Search for the cell housing the specified text and yield its [x, y] center coordinate. 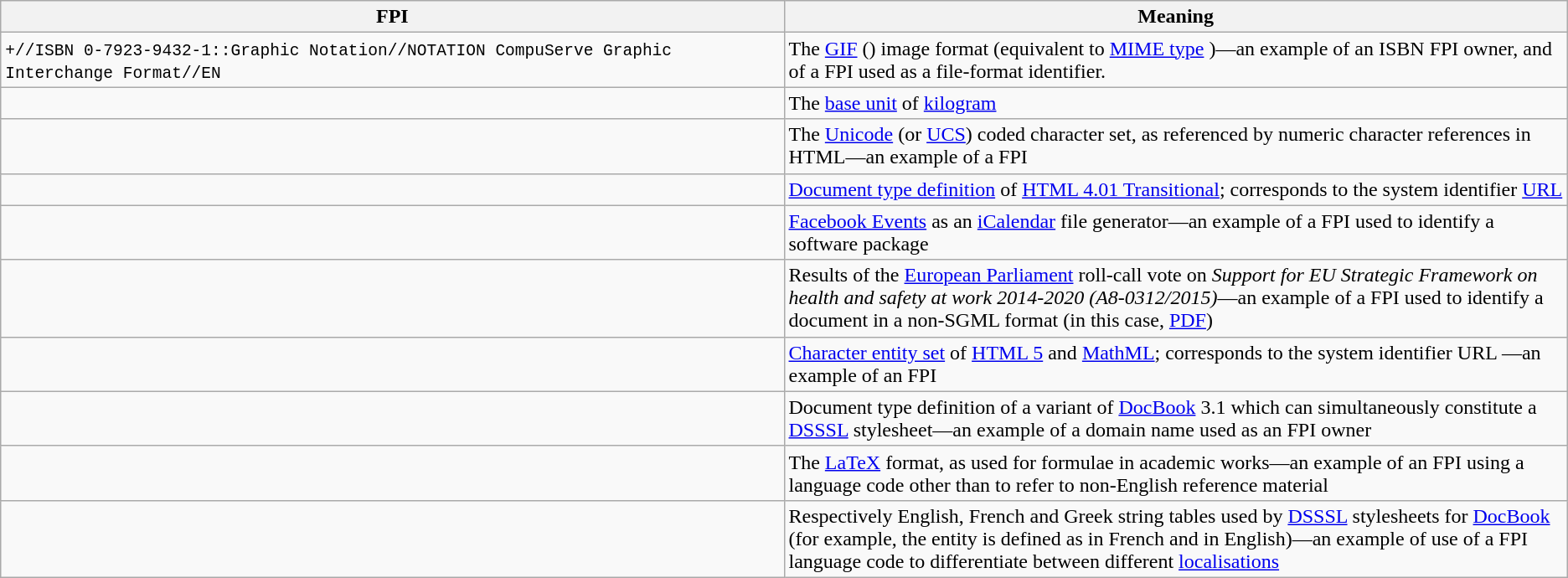
FPI [392, 17]
The Unicode (or UCS) coded character set, as referenced by numeric character references in HTML—an example of a FPI [1176, 146]
Facebook Events as an iCalendar file generator—an example of a FPI used to identify a software package [1176, 233]
+//ISBN 0-7923-9432-1::Graphic Notation//NOTATION CompuServe Graphic Interchange Format//EN [392, 60]
Meaning [1176, 17]
Character entity set of HTML 5 and MathML; corresponds to the system identifier URL —an example of an FPI [1176, 364]
The base unit of kilogram [1176, 103]
The GIF () image format (equivalent to MIME type )—an example of an ISBN FPI owner, and of a FPI used as a file-format identifier. [1176, 60]
Document type definition of HTML 4.01 Transitional; corresponds to the system identifier URL [1176, 189]
